Extract the (x, y) coordinate from the center of the cell holding the provided text.  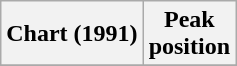
Chart (1991) (72, 34)
Peakposition (189, 34)
